Scan for the cell matching the given text and deliver its (x, y) coordinate at center. 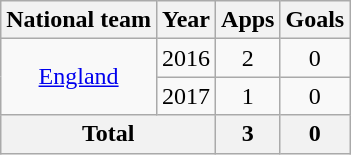
Apps (248, 20)
Total (108, 134)
1 (248, 96)
National team (79, 20)
2016 (186, 58)
2017 (186, 96)
3 (248, 134)
Goals (315, 20)
England (79, 77)
Year (186, 20)
2 (248, 58)
